Capture the cell that displays the provided text and extract its [X, Y] central coordinate. 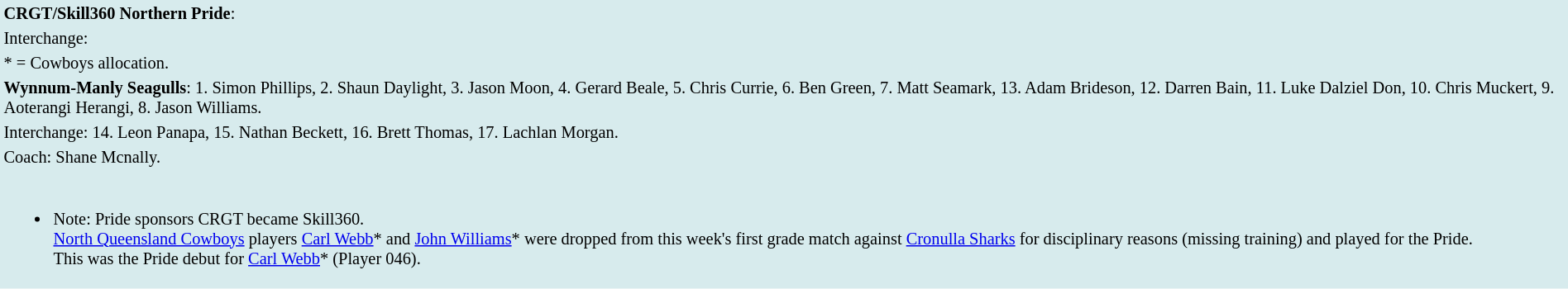
Coach: Shane Mcnally. [784, 157]
Interchange: 14. Leon Panapa, 15. Nathan Beckett, 16. Brett Thomas, 17. Lachlan Morgan. [784, 132]
CRGT/Skill360 Northern Pride: [784, 13]
Interchange: [784, 38]
* = Cowboys allocation. [784, 63]
